Return the [X, Y] coordinate for the center point of the cell that contains the specified text.  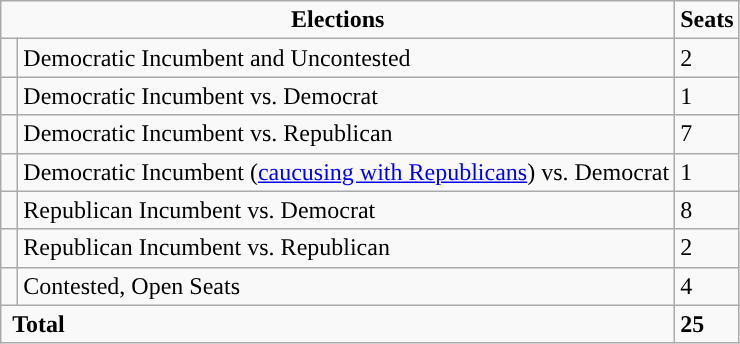
7 [707, 134]
Democratic Incumbent vs. Republican [346, 134]
8 [707, 210]
Republican Incumbent vs. Democrat [346, 210]
Total [338, 324]
Democratic Incumbent and Uncontested [346, 58]
Seats [707, 20]
Republican Incumbent vs. Republican [346, 248]
Elections [338, 20]
Democratic Incumbent vs. Democrat [346, 96]
Democratic Incumbent (caucusing with Republicans) vs. Democrat [346, 172]
Contested, Open Seats [346, 286]
25 [707, 324]
4 [707, 286]
